Provide the (X, Y) coordinate of the cell's center where the given text is located.  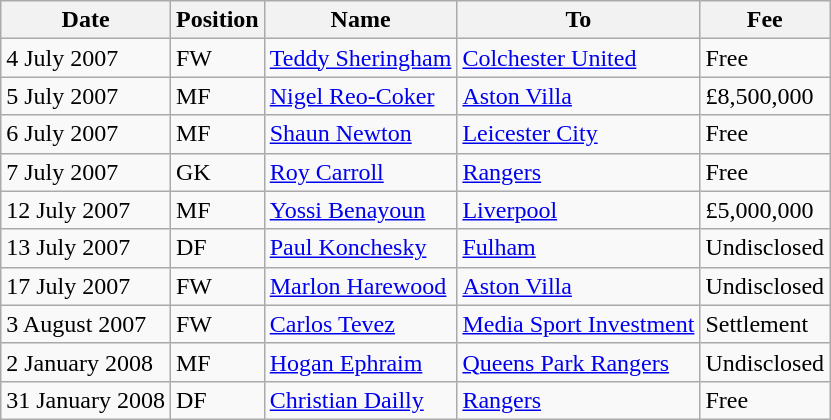
3 August 2007 (86, 324)
Hogan Ephraim (360, 362)
Shaun Newton (360, 134)
4 July 2007 (86, 58)
£8,500,000 (765, 96)
£5,000,000 (765, 210)
17 July 2007 (86, 286)
7 July 2007 (86, 172)
Fulham (578, 248)
13 July 2007 (86, 248)
5 July 2007 (86, 96)
Liverpool (578, 210)
12 July 2007 (86, 210)
31 January 2008 (86, 400)
Leicester City (578, 134)
Settlement (765, 324)
Yossi Benayoun (360, 210)
Colchester United (578, 58)
Carlos Tevez (360, 324)
Fee (765, 20)
Marlon Harewood (360, 286)
Queens Park Rangers (578, 362)
2 January 2008 (86, 362)
Position (217, 20)
Roy Carroll (360, 172)
GK (217, 172)
Date (86, 20)
Christian Dailly (360, 400)
6 July 2007 (86, 134)
To (578, 20)
Media Sport Investment (578, 324)
Nigel Reo-Coker (360, 96)
Paul Konchesky (360, 248)
Name (360, 20)
Teddy Sheringham (360, 58)
